Find where the given text appears and provide that cell's center as (X, Y) coordinate. 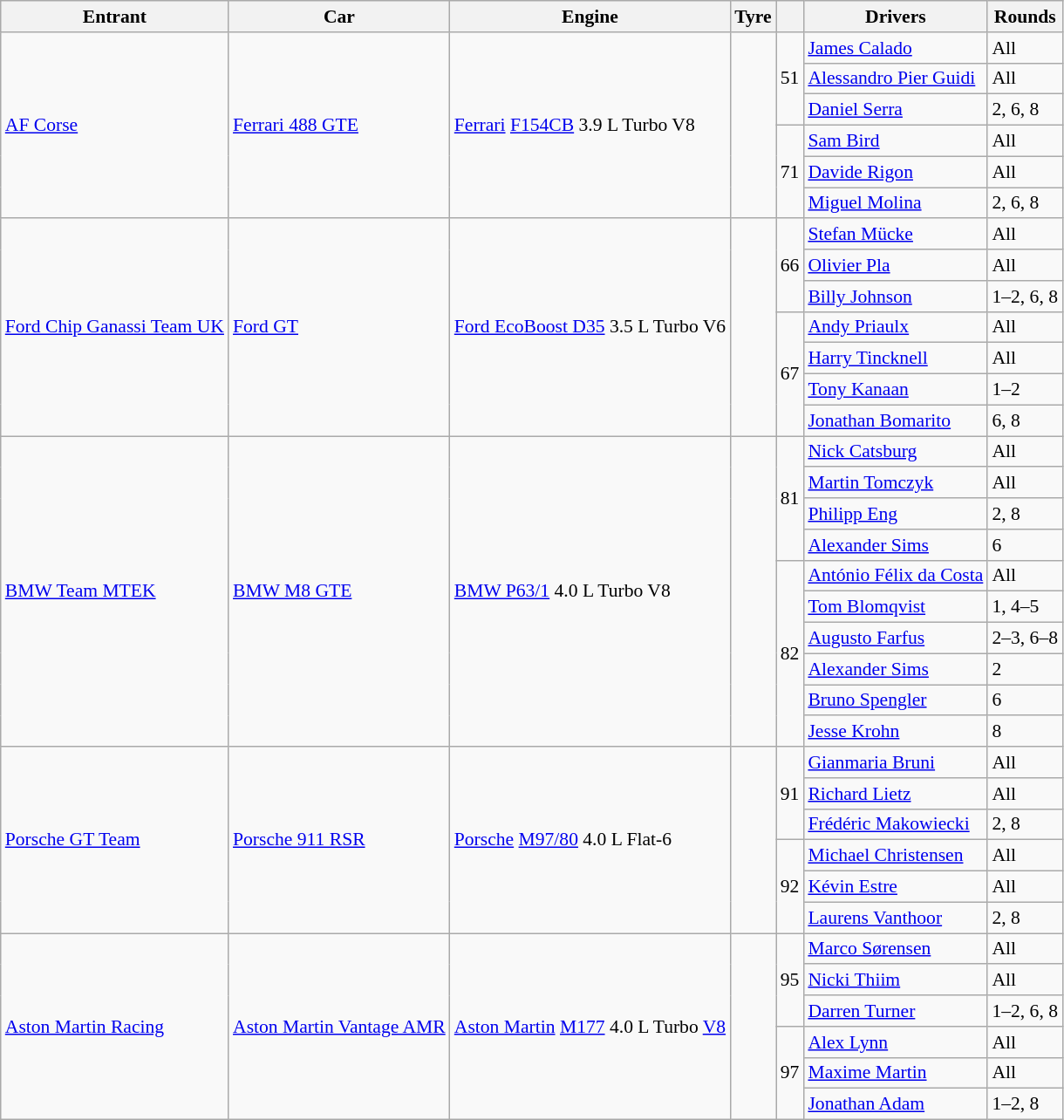
Maxime Martin (895, 1073)
Jonathan Bomarito (895, 420)
Nick Catsburg (895, 452)
95 (790, 980)
Laurens Vanthoor (895, 918)
Stefan Mücke (895, 235)
Aston Martin M177 4.0 L Turbo V8 (590, 1027)
Jonathan Adam (895, 1104)
Miguel Molina (895, 203)
Davide Rigon (895, 172)
Alex Lynn (895, 1042)
Richard Lietz (895, 794)
Entrant (115, 17)
Ford EcoBoost D35 3.5 L Turbo V6 (590, 328)
Olivier Pla (895, 265)
Porsche GT Team (115, 840)
Ferrari 488 GTE (339, 126)
AF Corse (115, 126)
Augusto Farfus (895, 639)
Marco Sørensen (895, 949)
Porsche 911 RSR (339, 840)
Engine (590, 17)
6, 8 (1025, 420)
Aston Martin Racing (115, 1027)
91 (790, 794)
Philipp Eng (895, 514)
BMW Team MTEK (115, 591)
Tony Kanaan (895, 390)
Harry Tincknell (895, 359)
71 (790, 173)
2–3, 6–8 (1025, 639)
Michael Christensen (895, 856)
Drivers (895, 17)
Tom Blomqvist (895, 607)
2 (1025, 669)
Martin Tomczyk (895, 483)
Ford GT (339, 328)
James Calado (895, 48)
Porsche M97/80 4.0 L Flat-6 (590, 840)
Darren Turner (895, 1011)
Aston Martin Vantage AMR (339, 1027)
1–2 (1025, 390)
82 (790, 653)
Jesse Krohn (895, 732)
8 (1025, 732)
Kévin Estre (895, 887)
BMW M8 GTE (339, 591)
BMW P63/1 4.0 L Turbo V8 (590, 591)
Andy Priaulx (895, 327)
Alessandro Pier Guidi (895, 79)
Tyre (753, 17)
1–2, 8 (1025, 1104)
Gianmaria Bruni (895, 762)
92 (790, 886)
97 (790, 1073)
Rounds (1025, 17)
Daniel Serra (895, 110)
Bruno Spengler (895, 700)
Ford Chip Ganassi Team UK (115, 328)
Frédéric Makowiecki (895, 824)
1, 4–5 (1025, 607)
81 (790, 498)
Car (339, 17)
Nicki Thiim (895, 980)
67 (790, 373)
António Félix da Costa (895, 576)
Ferrari F154CB 3.9 L Turbo V8 (590, 126)
51 (790, 79)
66 (790, 265)
Billy Johnson (895, 297)
Sam Bird (895, 141)
